Capture the cell that displays the provided text and extract its [x, y] central coordinate. 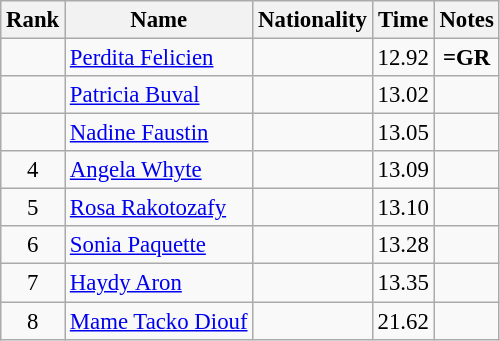
13.10 [403, 208]
7 [33, 283]
13.02 [403, 95]
6 [33, 245]
Angela Whyte [159, 170]
21.62 [403, 321]
5 [33, 208]
Nationality [312, 20]
Nadine Faustin [159, 133]
13.09 [403, 170]
Patricia Buval [159, 95]
Name [159, 20]
13.05 [403, 133]
Mame Tacko Diouf [159, 321]
13.28 [403, 245]
8 [33, 321]
Rank [33, 20]
4 [33, 170]
Perdita Felicien [159, 58]
Time [403, 20]
Rosa Rakotozafy [159, 208]
=GR [466, 58]
13.35 [403, 283]
Sonia Paquette [159, 245]
Haydy Aron [159, 283]
Notes [466, 20]
12.92 [403, 58]
